Provide the (x, y) coordinate of the cell's center where the given text is located.  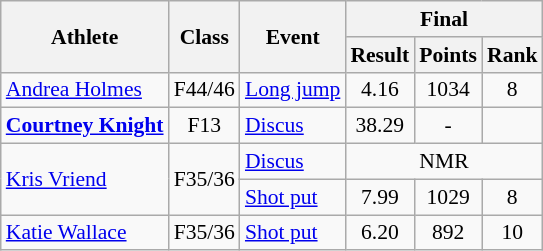
Long jump (292, 90)
1029 (448, 197)
7.99 (380, 197)
Event (292, 36)
Athlete (85, 36)
Courtney Knight (85, 126)
10 (512, 233)
Rank (512, 55)
892 (448, 233)
Katie Wallace (85, 233)
4.16 (380, 90)
Kris Vriend (85, 180)
6.20 (380, 233)
1034 (448, 90)
F13 (204, 126)
38.29 (380, 126)
Final (444, 19)
Class (204, 36)
Andrea Holmes (85, 90)
F44/46 (204, 90)
NMR (444, 162)
Points (448, 55)
Result (380, 55)
- (448, 126)
